From the cell containing the given text, extract its center point as [X, Y] coordinate. 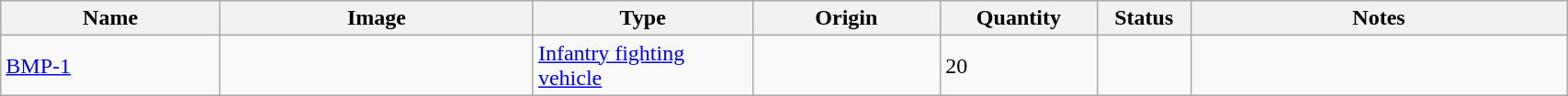
Infantry fighting vehicle [643, 66]
Status [1144, 18]
Notes [1378, 18]
Image [377, 18]
Type [643, 18]
Name [110, 18]
Origin [847, 18]
Quantity [1019, 18]
BMP-1 [110, 66]
20 [1019, 66]
